Scan for the cell matching the given text and deliver its [X, Y] coordinate at center. 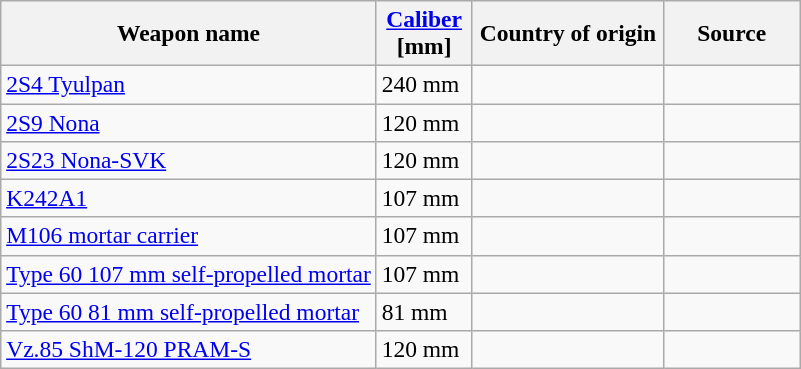
Weapon name [188, 32]
2S9 Nona [188, 122]
2S4 Tyulpan [188, 84]
2S23 Nona-SVK [188, 160]
M106 mortar carrier [188, 236]
Caliber[mm] [424, 32]
K242A1 [188, 198]
81 mm [424, 312]
Vz.85 ShM-120 PRAM-S [188, 349]
Type 60 107 mm self-propelled mortar [188, 274]
Country of origin [568, 32]
Type 60 81 mm self-propelled mortar [188, 312]
Source [732, 32]
240 mm [424, 84]
